Pinpoint the cell where the given text exists, returning its [x, y] midpoint coordinate. 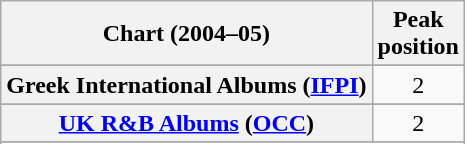
UK R&B Albums (OCC) [186, 123]
Greek International Albums (IFPI) [186, 85]
Chart (2004–05) [186, 34]
Peakposition [418, 34]
